Capture the cell that displays the provided text and extract its [x, y] central coordinate. 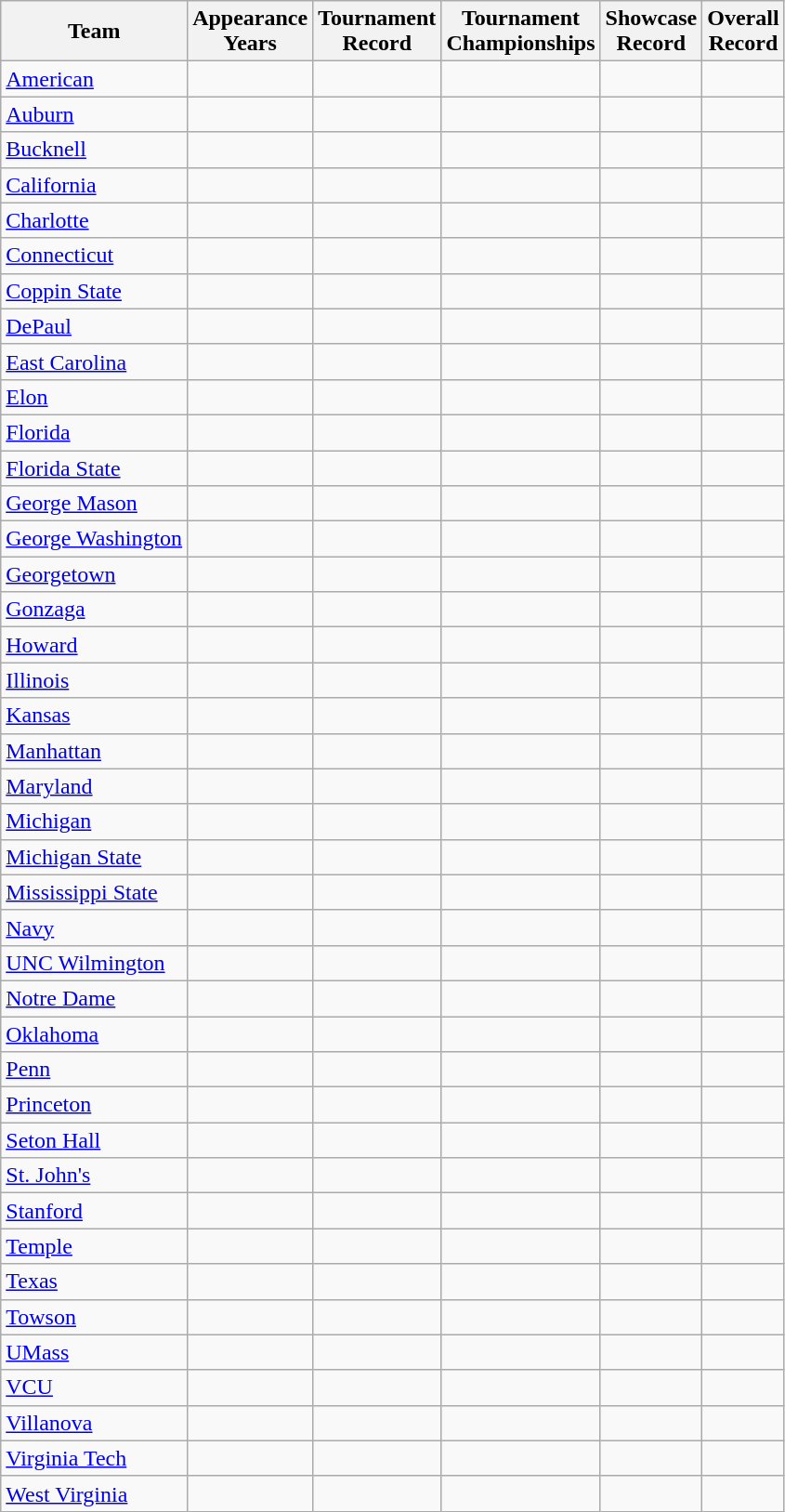
Temple [95, 1246]
Kansas [95, 716]
East Carolina [95, 362]
Georgetown [95, 574]
DePaul [95, 326]
Howard [95, 645]
Notre Dame [95, 998]
TournamentChampionships [520, 32]
VCU [95, 1387]
Virginia Tech [95, 1458]
West Virginia [95, 1493]
OverallRecord [743, 32]
Florida [95, 432]
Seton Hall [95, 1140]
St. John's [95, 1176]
Elon [95, 397]
Connecticut [95, 256]
UNC Wilmington [95, 963]
Texas [95, 1282]
Mississippi State [95, 892]
AppearanceYears [251, 32]
Oklahoma [95, 1034]
Florida State [95, 467]
UMass [95, 1352]
Michigan State [95, 857]
ShowcaseRecord [651, 32]
American [95, 79]
Navy [95, 927]
George Mason [95, 504]
Bucknell [95, 150]
Team [95, 32]
Auburn [95, 114]
Charlotte [95, 220]
Illinois [95, 680]
California [95, 185]
Manhattan [95, 751]
Gonzaga [95, 610]
Princeton [95, 1105]
TournamentRecord [377, 32]
Villanova [95, 1423]
George Washington [95, 539]
Towson [95, 1317]
Stanford [95, 1211]
Maryland [95, 786]
Michigan [95, 822]
Penn [95, 1070]
Coppin State [95, 291]
